Scan for the cell matching the given text and deliver its (x, y) coordinate at center. 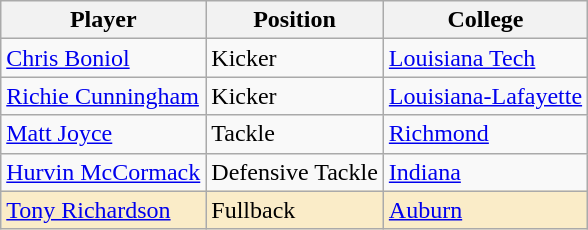
Hurvin McCormack (104, 172)
Indiana (485, 172)
Player (104, 20)
Richie Cunningham (104, 96)
Chris Boniol (104, 58)
Matt Joyce (104, 134)
Defensive Tackle (295, 172)
Tony Richardson (104, 210)
Fullback (295, 210)
Tackle (295, 134)
College (485, 20)
Position (295, 20)
Louisiana-Lafayette (485, 96)
Auburn (485, 210)
Louisiana Tech (485, 58)
Richmond (485, 134)
